Extract the [X, Y] coordinate from the center of the cell holding the provided text.  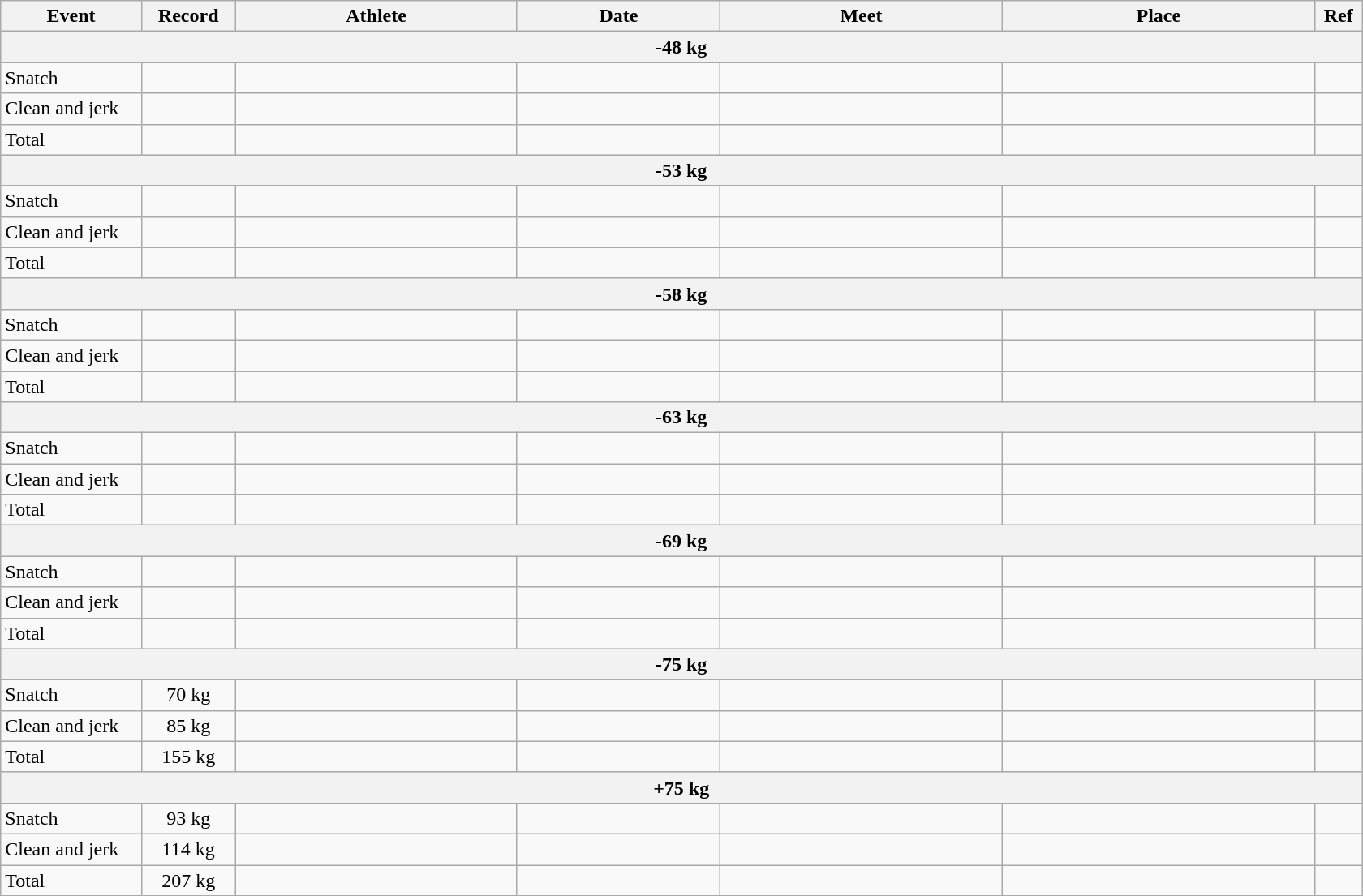
-63 kg [681, 418]
-48 kg [681, 47]
93 kg [188, 818]
Place [1159, 16]
Record [188, 16]
-75 kg [681, 664]
155 kg [188, 757]
114 kg [188, 849]
-58 kg [681, 294]
Date [618, 16]
Meet [862, 16]
Event [71, 16]
207 kg [188, 880]
-53 kg [681, 170]
+75 kg [681, 787]
85 kg [188, 726]
-69 kg [681, 541]
Athlete [376, 16]
Ref [1339, 16]
70 kg [188, 695]
